Capture the cell that displays the provided text and extract its (X, Y) central coordinate. 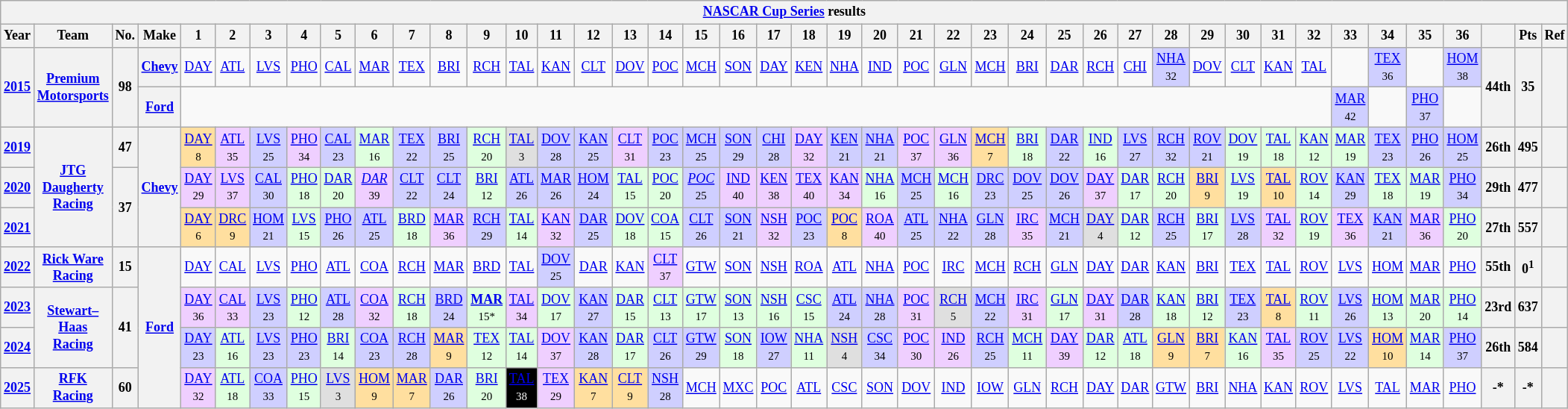
PHO23 (304, 348)
Stewart–Haas Racing (73, 327)
POC8 (845, 228)
RCH18 (412, 307)
16 (738, 36)
CLT31 (630, 147)
5 (339, 36)
01 (1528, 267)
DAY37 (1101, 187)
KAN7 (593, 387)
NSH32 (774, 228)
ROV19 (1314, 228)
10 (521, 36)
CHI28 (774, 147)
IRC (954, 267)
LVS26 (1350, 307)
DOV17 (556, 307)
ROA40 (880, 228)
BRD18 (412, 228)
HOM9 (374, 387)
KAN28 (593, 348)
ROV14 (1314, 187)
HOM13 (1388, 307)
ROV21 (1207, 147)
GLN9 (1171, 348)
HOM38 (1463, 67)
26 (1101, 36)
LVS28 (1243, 228)
KEN38 (774, 187)
24 (1027, 36)
CSC15 (809, 307)
NHA21 (880, 147)
28 (1171, 36)
17 (774, 36)
MXC (738, 387)
DAY6 (198, 228)
DAY29 (198, 187)
TEX29 (556, 387)
2020 (18, 187)
2019 (18, 147)
29th (1499, 187)
ROA (809, 267)
21 (916, 36)
BRI14 (339, 348)
ATL35 (233, 147)
HOM (1388, 267)
IND26 (954, 348)
MCH22 (990, 307)
MAR20 (1425, 307)
KEN21 (845, 147)
DOV26 (1065, 187)
COA15 (665, 228)
Ref (1555, 36)
ROV25 (1314, 348)
CLT22 (412, 187)
CLT37 (665, 267)
23rd (1499, 307)
ROV11 (1314, 307)
41 (125, 327)
PHO18 (304, 187)
HOM21 (268, 228)
CLT24 (449, 187)
MCH21 (1065, 228)
31 (1279, 36)
2023 (18, 307)
HOM24 (593, 187)
CLT9 (630, 387)
33 (1350, 36)
DAY8 (198, 147)
495 (1528, 147)
HOM25 (1463, 147)
PHO20 (1463, 228)
ATL26 (521, 187)
DAR26 (449, 387)
32 (1314, 36)
POC31 (916, 307)
LVS27 (1135, 147)
TAL35 (1279, 348)
DOV18 (630, 228)
DOV37 (556, 348)
Premium Motorsports (73, 87)
37 (125, 207)
COA23 (374, 348)
NASCAR Cup Series results (784, 12)
Pts (1528, 36)
11 (556, 36)
Year (18, 36)
CAL30 (268, 187)
ATL28 (339, 307)
LVS37 (233, 187)
POC25 (701, 187)
CHI (1135, 67)
DAY31 (1101, 307)
DAR25 (593, 228)
DAY36 (198, 307)
CSC34 (880, 348)
TAL34 (521, 307)
TAL18 (1279, 147)
KAN25 (593, 147)
CLT13 (665, 307)
DAR15 (630, 307)
MAR7 (412, 387)
27 (1135, 36)
22 (954, 36)
RCH29 (487, 228)
27th (1499, 228)
KAN18 (1171, 307)
36 (1463, 36)
2021 (18, 228)
SON21 (738, 228)
KAN12 (1314, 147)
19 (845, 36)
TAL15 (630, 187)
NHA16 (880, 187)
1 (198, 36)
2015 (18, 87)
IND16 (1101, 147)
TAL10 (1279, 187)
GTW29 (701, 348)
MCH11 (1027, 348)
DAR22 (1065, 147)
TEX18 (1388, 187)
BRI18 (1027, 147)
MCH7 (990, 147)
3 (268, 36)
NSH16 (774, 307)
KAN27 (593, 307)
MAR9 (449, 348)
13 (630, 36)
RCH5 (954, 307)
NSH4 (845, 348)
Make (160, 36)
6 (374, 36)
KAN21 (1388, 228)
BRI17 (1207, 228)
NSH28 (665, 387)
44th (1499, 87)
18 (809, 36)
MAR26 (556, 187)
HOM10 (1388, 348)
CAL23 (339, 147)
14 (665, 36)
BRD (487, 267)
KAN29 (1350, 187)
POC30 (916, 348)
No. (125, 36)
ATL24 (845, 307)
LVS19 (1243, 187)
SON18 (738, 348)
DOV19 (1243, 147)
DAR28 (1135, 307)
BRI9 (1207, 187)
COA (374, 267)
DAY4 (1101, 228)
COA33 (268, 387)
9 (487, 36)
2025 (18, 387)
4 (304, 36)
ATL16 (233, 348)
KAN34 (845, 187)
KEN (809, 67)
SON29 (738, 147)
JTG Daugherty Racing (73, 187)
IRC31 (1027, 307)
MCH16 (954, 187)
60 (125, 387)
IOW27 (774, 348)
98 (125, 87)
7 (412, 36)
POC20 (665, 187)
GLN17 (1065, 307)
KAN32 (556, 228)
TAL3 (521, 147)
557 (1528, 228)
2022 (18, 267)
23 (990, 36)
RFK Racing (73, 387)
2 (233, 36)
PHO14 (1463, 307)
POC37 (916, 147)
BRD24 (449, 307)
Team (73, 36)
NHA32 (1171, 67)
TEX22 (412, 147)
TAL32 (1279, 228)
DRC23 (990, 187)
12 (593, 36)
47 (125, 147)
BRI7 (1207, 348)
34 (1388, 36)
DAY39 (1065, 348)
MAR15* (487, 307)
30 (1243, 36)
GTW17 (701, 307)
PHO15 (304, 387)
MAR42 (1350, 107)
MAR14 (1425, 348)
LVS3 (339, 387)
NSH (774, 267)
637 (1528, 307)
55th (1499, 267)
NHA28 (880, 307)
TEX12 (487, 348)
LVS22 (1350, 348)
CAL33 (233, 307)
DAY23 (198, 348)
MAR16 (374, 147)
584 (1528, 348)
20 (880, 36)
NHA11 (809, 348)
GLN36 (954, 147)
RCH28 (412, 348)
DOV28 (556, 147)
DAR20 (339, 187)
25 (1065, 36)
NHA22 (954, 228)
2024 (18, 348)
KAN16 (1243, 348)
IND40 (738, 187)
Rick Ware Racing (73, 267)
GLN28 (990, 228)
29 (1207, 36)
TAL8 (1279, 307)
TEX40 (809, 187)
DAR39 (374, 187)
CSC (845, 387)
8 (449, 36)
LVS15 (304, 228)
BRI25 (449, 147)
IOW (990, 387)
COA32 (374, 307)
LVS25 (268, 147)
PHO12 (304, 307)
BRI20 (487, 387)
TAL38 (521, 387)
IRC35 (1027, 228)
SON13 (738, 307)
RCH32 (1171, 147)
477 (1528, 187)
DRC9 (233, 228)
